Output the (X, Y) coordinate of the center of the cell containing the given text.  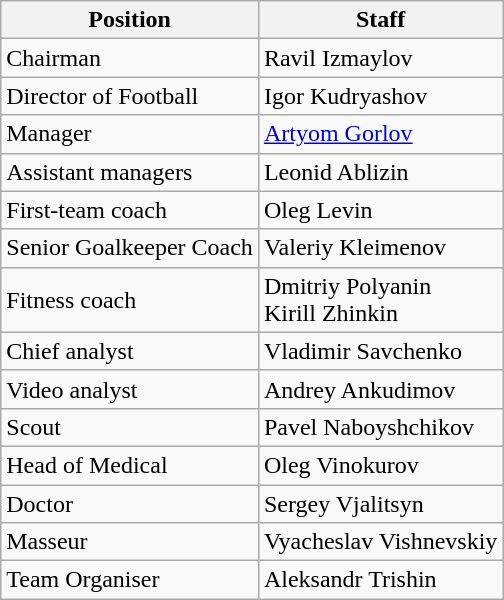
First-team coach (130, 210)
Doctor (130, 503)
Vyacheslav Vishnevskiy (380, 542)
Oleg Levin (380, 210)
Aleksandr Trishin (380, 580)
Pavel Naboyshchikov (380, 427)
Oleg Vinokurov (380, 465)
Fitness coach (130, 300)
Valeriy Kleimenov (380, 248)
Assistant managers (130, 172)
Manager (130, 134)
Chief analyst (130, 351)
Staff (380, 20)
Leonid Ablizin (380, 172)
Artyom Gorlov (380, 134)
Video analyst (130, 389)
Igor Kudryashov (380, 96)
Sergey Vjalitsyn (380, 503)
Dmitriy Polyanin Kirill Zhinkin (380, 300)
Head of Medical (130, 465)
Chairman (130, 58)
Position (130, 20)
Vladimir Savchenko (380, 351)
Scout (130, 427)
Andrey Ankudimov (380, 389)
Masseur (130, 542)
Team Organiser (130, 580)
Ravil Izmaylov (380, 58)
Senior Goalkeeper Coach (130, 248)
Director of Football (130, 96)
